Extract the [x, y] coordinate from the center of the cell holding the provided text.  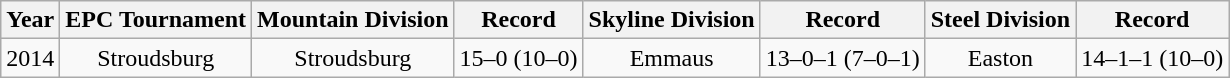
Skyline Division [672, 20]
Easton [1000, 58]
Mountain Division [353, 20]
15–0 (10–0) [518, 58]
EPC Tournament [156, 20]
2014 [30, 58]
Steel Division [1000, 20]
13–0–1 (7–0–1) [842, 58]
14–1–1 (10–0) [1152, 58]
Emmaus [672, 58]
Year [30, 20]
